For the text-containing cell, return its midpoint in [x, y] coordinate format. 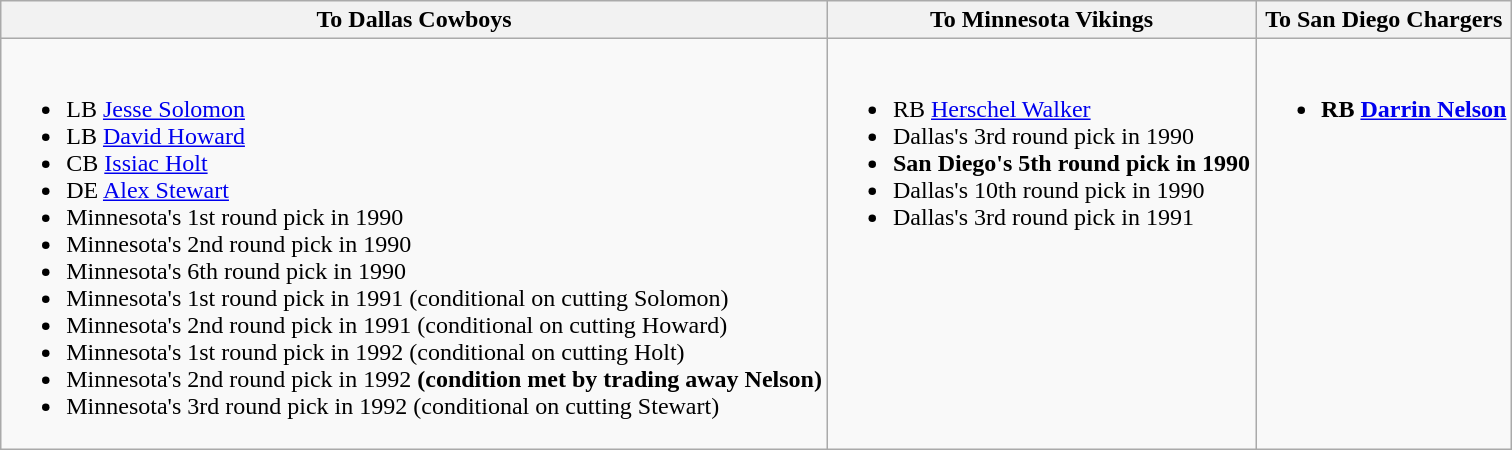
To San Diego Chargers [1384, 20]
To Minnesota Vikings [1041, 20]
RB Darrin Nelson [1384, 244]
To Dallas Cowboys [414, 20]
RB Herschel WalkerDallas's 3rd round pick in 1990San Diego's 5th round pick in 1990Dallas's 10th round pick in 1990Dallas's 3rd round pick in 1991 [1041, 244]
